From the cell containing the given text, extract its center point as (x, y) coordinate. 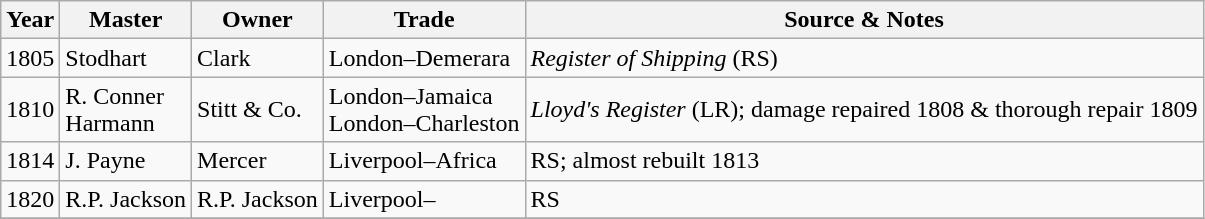
J. Payne (126, 161)
1814 (30, 161)
Stitt & Co. (258, 110)
1820 (30, 199)
1805 (30, 58)
Trade (424, 20)
Source & Notes (864, 20)
London–JamaicaLondon–Charleston (424, 110)
Clark (258, 58)
Owner (258, 20)
RS; almost rebuilt 1813 (864, 161)
London–Demerara (424, 58)
Register of Shipping (RS) (864, 58)
R. ConnerHarmann (126, 110)
RS (864, 199)
Year (30, 20)
Liverpool– (424, 199)
Liverpool–Africa (424, 161)
Lloyd's Register (LR); damage repaired 1808 & thorough repair 1809 (864, 110)
1810 (30, 110)
Stodhart (126, 58)
Master (126, 20)
Mercer (258, 161)
